Scan for the cell matching the given text and deliver its (x, y) coordinate at center. 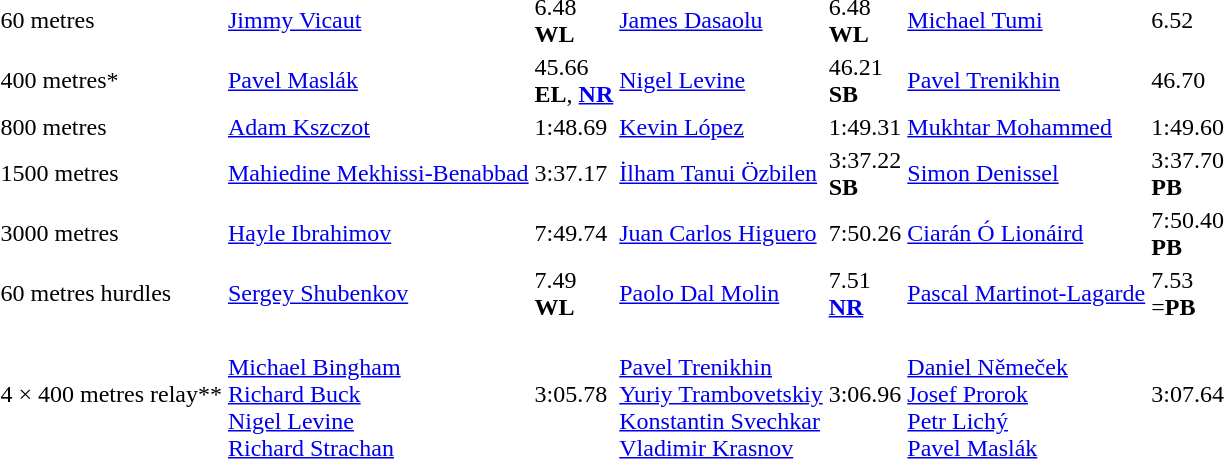
Paolo Dal Molin (721, 294)
7:50.26 (865, 234)
İlham Tanui Özbilen (721, 174)
3:37.22SB (865, 174)
Adam Kszczot (378, 127)
45.66EL, NR (574, 80)
Juan Carlos Higuero (721, 234)
1:48.69 (574, 127)
7:49.74 (574, 234)
Mahiedine Mekhissi-Benabbad (378, 174)
7.51NR (865, 294)
Nigel Levine (721, 80)
3:37.17 (574, 174)
Simon Denissel (1026, 174)
Mukhtar Mohammed (1026, 127)
Kevin López (721, 127)
46.21SB (865, 80)
1:49.31 (865, 127)
Pavel Maslák (378, 80)
Hayle Ibrahimov (378, 234)
7.49WL (574, 294)
Pavel Trenikhin (1026, 80)
Sergey Shubenkov (378, 294)
Ciarán Ó Lionáird (1026, 234)
Pascal Martinot-Lagarde (1026, 294)
